Extract the (x, y) coordinate from the center of the cell holding the provided text.  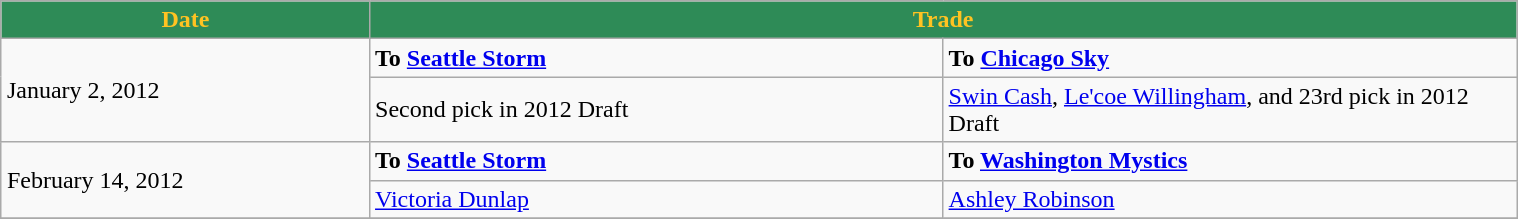
Ashley Robinson (1230, 199)
February 14, 2012 (185, 180)
Second pick in 2012 Draft (657, 110)
Victoria Dunlap (657, 199)
Trade (944, 20)
Swin Cash, Le'coe Willingham, and 23rd pick in 2012 Draft (1230, 110)
To Chicago Sky (1230, 58)
Date (185, 20)
To Washington Mystics (1230, 161)
January 2, 2012 (185, 90)
